Find where the given text appears and provide that cell's center as [x, y] coordinate. 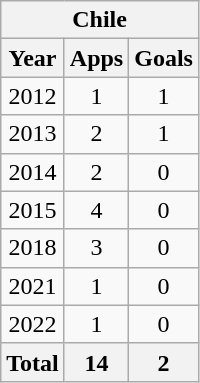
Goals [164, 58]
Year [33, 58]
Apps [96, 58]
14 [96, 362]
2012 [33, 96]
2018 [33, 248]
2015 [33, 210]
Total [33, 362]
4 [96, 210]
2014 [33, 172]
2021 [33, 286]
2022 [33, 324]
2013 [33, 134]
Chile [100, 20]
3 [96, 248]
